Identify which cell holds the provided text, then report its (x, y) central coordinate. 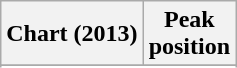
Chart (2013) (72, 34)
Peakposition (189, 34)
